Provide the (x, y) coordinate of the cell's center where the given text is located.  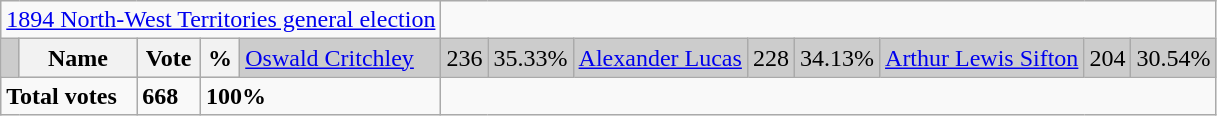
30.54% (1174, 58)
35.33% (530, 58)
668 (169, 96)
204 (1108, 58)
100% (320, 96)
236 (464, 58)
228 (770, 58)
Vote (169, 58)
1894 North-West Territories general election (221, 20)
Arthur Lewis Sifton (982, 58)
% (220, 58)
Name (78, 58)
Oswald Critchley (340, 58)
Alexander Lucas (660, 58)
34.13% (836, 58)
Total votes (69, 96)
